Search for the cell housing the specified text and yield its [X, Y] center coordinate. 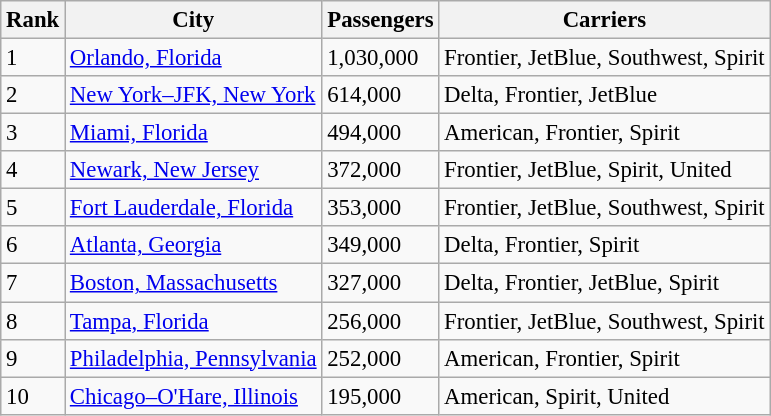
10 [33, 396]
New York–JFK, New York [194, 95]
327,000 [380, 283]
Tampa, Florida [194, 321]
3 [33, 133]
353,000 [380, 208]
Delta, Frontier, JetBlue [604, 95]
Rank [33, 20]
614,000 [380, 95]
4 [33, 170]
Fort Lauderdale, Florida [194, 208]
256,000 [380, 321]
Delta, Frontier, JetBlue, Spirit [604, 283]
Chicago–O'Hare, Illinois [194, 396]
American, Spirit, United [604, 396]
252,000 [380, 358]
1,030,000 [380, 58]
7 [33, 283]
372,000 [380, 170]
349,000 [380, 245]
Delta, Frontier, Spirit [604, 245]
Passengers [380, 20]
5 [33, 208]
Newark, New Jersey [194, 170]
6 [33, 245]
494,000 [380, 133]
Frontier, JetBlue, Spirit, United [604, 170]
Carriers [604, 20]
195,000 [380, 396]
Atlanta, Georgia [194, 245]
City [194, 20]
8 [33, 321]
Boston, Massachusetts [194, 283]
Orlando, Florida [194, 58]
2 [33, 95]
1 [33, 58]
9 [33, 358]
Philadelphia, Pennsylvania [194, 358]
Miami, Florida [194, 133]
